Pinpoint the cell where the given text exists, returning its [x, y] midpoint coordinate. 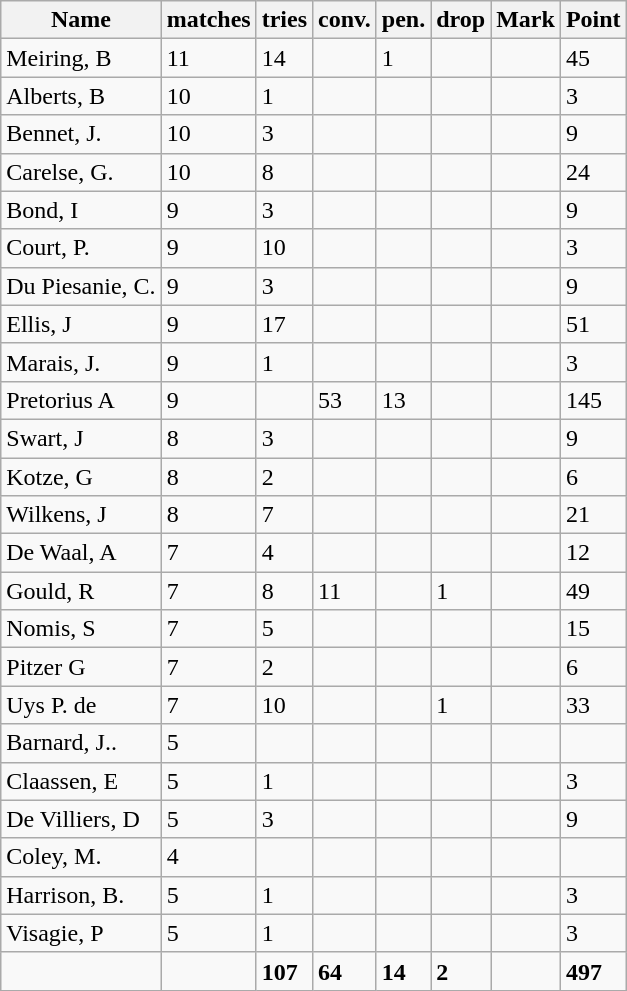
Kotze, G [81, 477]
Pitzer G [81, 667]
49 [593, 591]
tries [284, 20]
Ellis, J [81, 324]
drop [461, 20]
Mark [526, 20]
pen. [403, 20]
Carelse, G. [81, 172]
Uys P. de [81, 705]
Harrison, B. [81, 895]
21 [593, 515]
Coley, M. [81, 857]
13 [403, 400]
45 [593, 58]
15 [593, 629]
Gould, R [81, 591]
Marais, J. [81, 362]
53 [345, 400]
conv. [345, 20]
Visagie, P [81, 933]
Pretorius A [81, 400]
Du Piesanie, C. [81, 286]
Swart, J [81, 438]
Point [593, 20]
matches [208, 20]
Court, P. [81, 248]
Bond, I [81, 210]
12 [593, 553]
Claassen, E [81, 781]
24 [593, 172]
Alberts, B [81, 96]
64 [345, 971]
51 [593, 324]
33 [593, 705]
Name [81, 20]
107 [284, 971]
Barnard, J.. [81, 743]
De Waal, A [81, 553]
Bennet, J. [81, 134]
Wilkens, J [81, 515]
De Villiers, D [81, 819]
17 [284, 324]
Nomis, S [81, 629]
Meiring, B [81, 58]
145 [593, 400]
497 [593, 971]
